From the cell containing the given text, extract its center point as [x, y] coordinate. 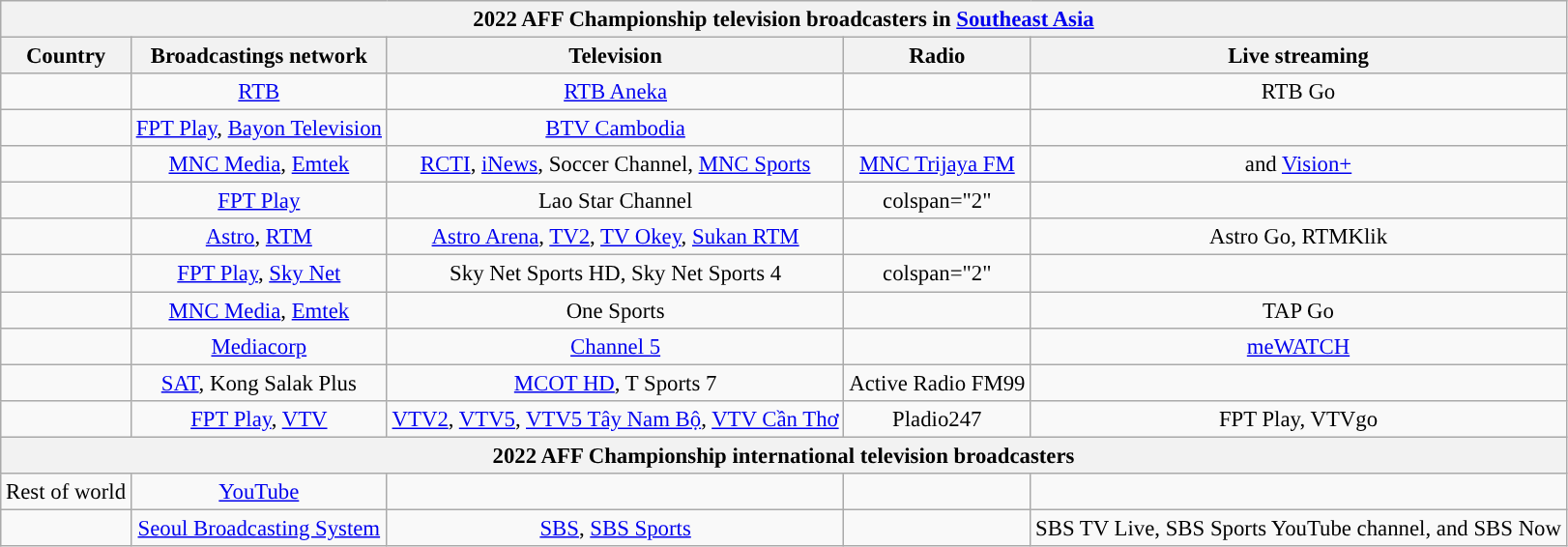
FPT Play, VTV [259, 418]
Radio [938, 56]
Channel 5 [615, 346]
Broadcastings network [259, 56]
SBS, SBS Sports [615, 528]
Mediacorp [259, 346]
YouTube [259, 492]
Rest of world [66, 492]
Astro Go, RTMKlik [1299, 237]
RTB Aneka [615, 92]
Astro, RTM [259, 237]
Astro Arena, TV2, TV Okey, Sukan RTM [615, 237]
meWATCH [1299, 346]
TAP Go [1299, 310]
MNC Trijaya FM [938, 164]
Lao Star Channel [615, 201]
2022 AFF Championship television broadcasters in Southeast Asia [784, 19]
FPT Play [259, 201]
Active Radio FM99 [938, 383]
MCOT HD, T Sports 7 [615, 383]
Live streaming [1299, 56]
RTB [259, 92]
FPT Play, VTVgo [1299, 418]
Seoul Broadcasting System [259, 528]
VTV2, VTV5, VTV5 Tây Nam Bộ, VTV Cần Thơ [615, 418]
SBS TV Live, SBS Sports YouTube channel, and SBS Now [1299, 528]
FPT Play, Sky Net [259, 273]
FPT Play, Bayon Television [259, 129]
Country [66, 56]
One Sports [615, 310]
BTV Cambodia [615, 129]
Television [615, 56]
and Vision+ [1299, 164]
RTB Go [1299, 92]
RCTI, iNews, Soccer Channel, MNC Sports [615, 164]
2022 AFF Championship international television broadcasters [784, 455]
Pladio247 [938, 418]
SAT, Kong Salak Plus [259, 383]
Sky Net Sports HD, Sky Net Sports 4 [615, 273]
